Find where the given text appears and provide that cell's center as (x, y) coordinate. 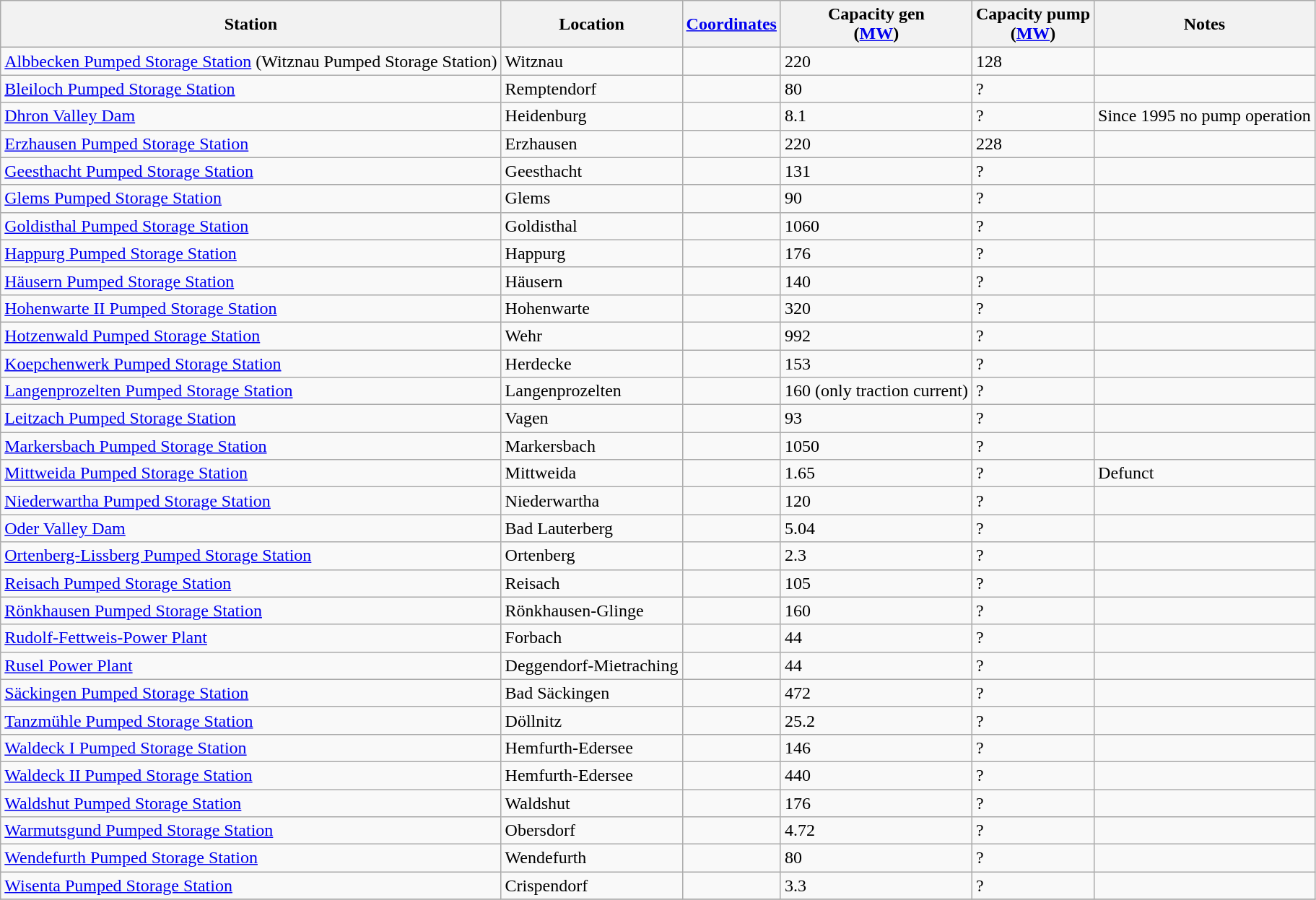
105 (876, 583)
Deggendorf-Mietraching (592, 665)
Rönkhausen Pumped Storage Station (251, 611)
120 (876, 501)
Remptendorf (592, 89)
Niederwartha Pumped Storage Station (251, 501)
Crispendorf (592, 886)
Reisach (592, 583)
Leitzach Pumped Storage Station (251, 419)
Tanzmühle Pumped Storage Station (251, 720)
Defunct (1205, 473)
Waldeck II Pumped Storage Station (251, 775)
153 (876, 363)
Reisach Pumped Storage Station (251, 583)
90 (876, 198)
Station (251, 25)
Langenprozelten (592, 391)
Capacity gen (MW) (876, 25)
Koepchenwerk Pumped Storage Station (251, 363)
2.3 (876, 556)
Hohenwarte II Pumped Storage Station (251, 308)
160 (876, 611)
Goldisthal (592, 226)
Bad Lauterberg (592, 528)
320 (876, 308)
Goldisthal Pumped Storage Station (251, 226)
Waldshut Pumped Storage Station (251, 803)
Glems Pumped Storage Station (251, 198)
3.3 (876, 886)
Coordinates (731, 25)
Wehr (592, 336)
1.65 (876, 473)
Mittweida (592, 473)
Döllnitz (592, 720)
Hohenwarte (592, 308)
Langenprozelten Pumped Storage Station (251, 391)
Wisenta Pumped Storage Station (251, 886)
Happurg Pumped Storage Station (251, 253)
Capacity pump (MW) (1032, 25)
Markersbach Pumped Storage Station (251, 446)
Dhron Valley Dam (251, 116)
25.2 (876, 720)
992 (876, 336)
Waldshut (592, 803)
Bleiloch Pumped Storage Station (251, 89)
Häusern (592, 281)
Vagen (592, 419)
Säckingen Pumped Storage Station (251, 693)
128 (1032, 61)
160 (only traction current) (876, 391)
5.04 (876, 528)
Warmutsgund Pumped Storage Station (251, 831)
93 (876, 419)
Erzhausen (592, 144)
Geesthacht Pumped Storage Station (251, 171)
Heidenburg (592, 116)
Wendefurth (592, 858)
Since 1995 no pump operation (1205, 116)
Häusern Pumped Storage Station (251, 281)
Erzhausen Pumped Storage Station (251, 144)
4.72 (876, 831)
Witznau (592, 61)
Location (592, 25)
1050 (876, 446)
Ortenberg-Lissberg Pumped Storage Station (251, 556)
131 (876, 171)
Hotzenwald Pumped Storage Station (251, 336)
Mittweida Pumped Storage Station (251, 473)
Happurg (592, 253)
Markersbach (592, 446)
Forbach (592, 638)
Waldeck I Pumped Storage Station (251, 748)
Glems (592, 198)
472 (876, 693)
140 (876, 281)
Geesthacht (592, 171)
Rusel Power Plant (251, 665)
8.1 (876, 116)
Oder Valley Dam (251, 528)
Niederwartha (592, 501)
146 (876, 748)
Bad Säckingen (592, 693)
Rudolf-Fettweis-Power Plant (251, 638)
1060 (876, 226)
Ortenberg (592, 556)
Herdecke (592, 363)
Notes (1205, 25)
Obersdorf (592, 831)
Rönkhausen-Glinge (592, 611)
440 (876, 775)
Albbecken Pumped Storage Station (Witznau Pumped Storage Station) (251, 61)
228 (1032, 144)
Wendefurth Pumped Storage Station (251, 858)
